Provide the (x, y) coordinate of the cell's center where the given text is located.  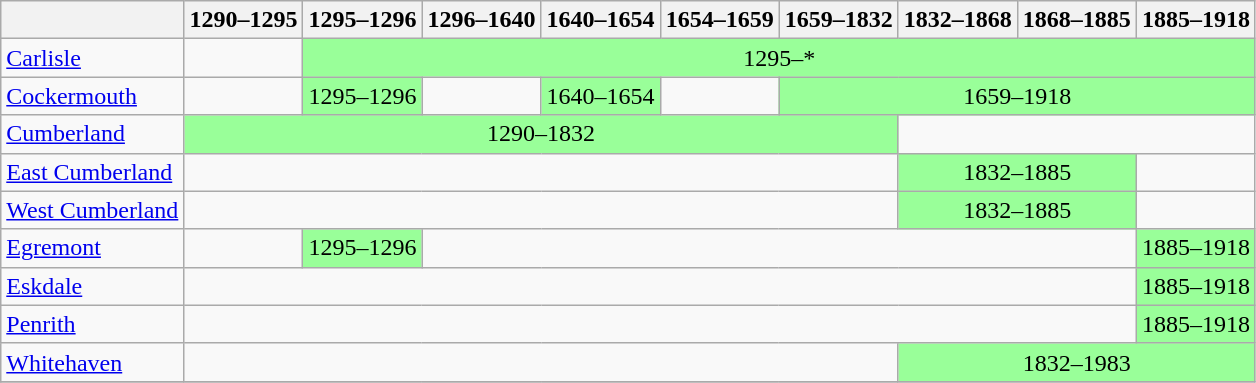
1290–1295 (244, 20)
Whitehaven (92, 362)
1832–1868 (958, 20)
West Cumberland (92, 210)
Eskdale (92, 286)
1296–1640 (482, 20)
1868–1885 (1076, 20)
Cockermouth (92, 96)
Penrith (92, 324)
1290–1832 (541, 134)
East Cumberland (92, 172)
1295–* (779, 58)
1654–1659 (720, 20)
Carlisle (92, 58)
1659–1918 (1017, 96)
1659–1832 (838, 20)
1832–1983 (1076, 362)
Egremont (92, 248)
Cumberland (92, 134)
